Find where the given text appears and provide that cell's center as (X, Y) coordinate. 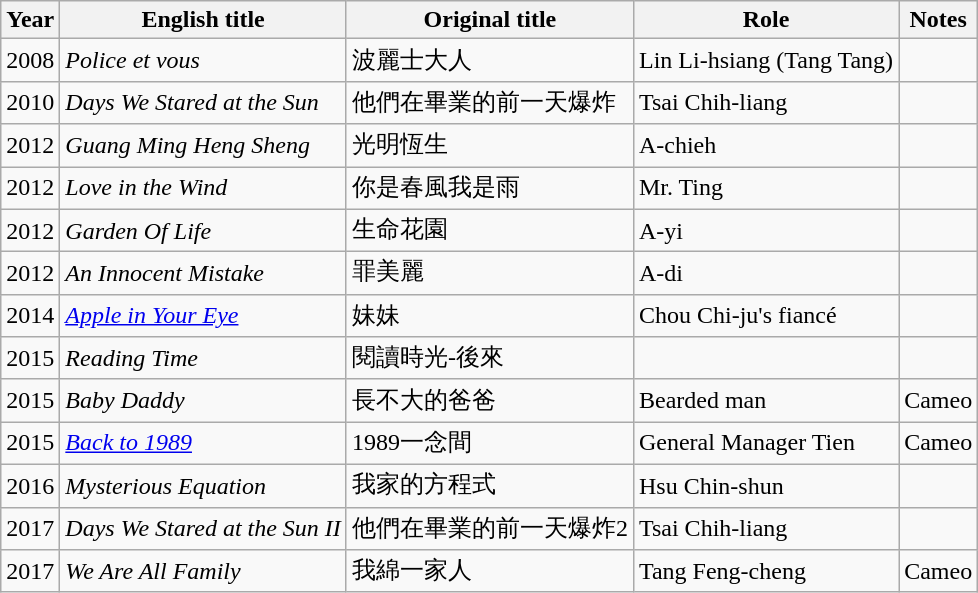
Tang Feng-cheng (766, 572)
Love in the Wind (204, 188)
波麗士大人 (490, 60)
Hsu Chin-shun (766, 486)
Police et vous (204, 60)
Bearded man (766, 400)
他們在畢業的前一天爆炸 (490, 102)
Days We Stared at the Sun (204, 102)
We Are All Family (204, 572)
Back to 1989 (204, 444)
我綿一家人 (490, 572)
Role (766, 20)
Garden Of Life (204, 230)
1989一念間 (490, 444)
English title (204, 20)
他們在畢業的前一天爆炸2 (490, 528)
General Manager Tien (766, 444)
Lin Li-hsiang (Tang Tang) (766, 60)
2008 (30, 60)
閱讀時光-後來 (490, 358)
Year (30, 20)
2016 (30, 486)
Baby Daddy (204, 400)
2014 (30, 316)
Apple in Your Eye (204, 316)
Days We Stared at the Sun II (204, 528)
Chou Chi-ju's fiancé (766, 316)
生命花園 (490, 230)
Mr. Ting (766, 188)
Notes (938, 20)
我家的方程式 (490, 486)
An Innocent Mistake (204, 274)
A-yi (766, 230)
Reading Time (204, 358)
Guang Ming Heng Sheng (204, 146)
妹妹 (490, 316)
Original title (490, 20)
2010 (30, 102)
A-di (766, 274)
A-chieh (766, 146)
你是春風我是雨 (490, 188)
罪美麗 (490, 274)
光明恆生 (490, 146)
長不大的爸爸 (490, 400)
Mysterious Equation (204, 486)
